Extract the [X, Y] coordinate from the center of the cell holding the provided text.  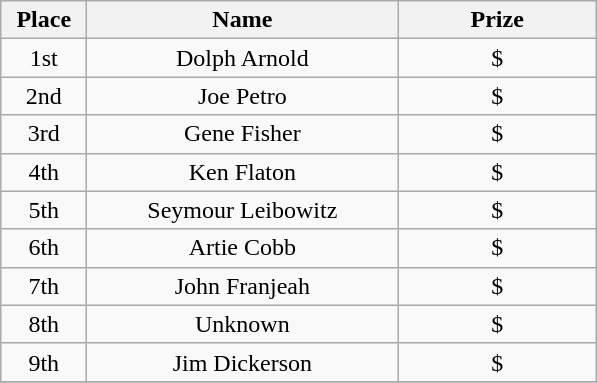
Prize [498, 20]
Artie Cobb [242, 248]
7th [44, 286]
Unknown [242, 324]
1st [44, 58]
Seymour Leibowitz [242, 210]
John Franjeah [242, 286]
2nd [44, 96]
Joe Petro [242, 96]
6th [44, 248]
8th [44, 324]
4th [44, 172]
Ken Flaton [242, 172]
Gene Fisher [242, 134]
3rd [44, 134]
Dolph Arnold [242, 58]
Jim Dickerson [242, 362]
Place [44, 20]
9th [44, 362]
5th [44, 210]
Name [242, 20]
